Output the (x, y) coordinate of the center of the cell containing the given text.  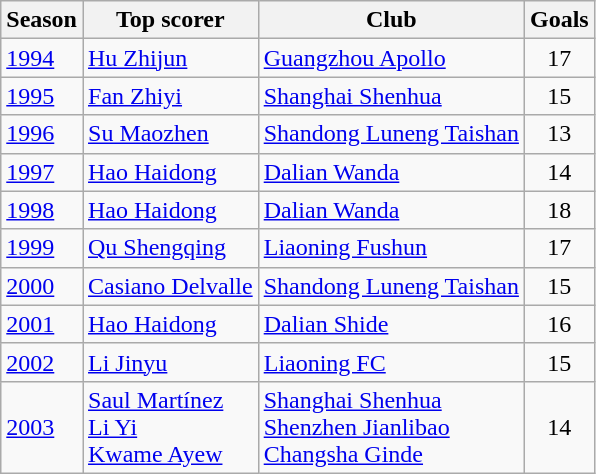
Guangzhou Apollo (391, 58)
1997 (42, 172)
1999 (42, 248)
1998 (42, 210)
Qu Shengqing (170, 248)
Shanghai Shenhua Shenzhen Jianlibao Changsha Ginde (391, 427)
Season (42, 20)
Li Jinyu (170, 362)
Liaoning Fushun (391, 248)
Shanghai Shenhua (391, 96)
Fan Zhiyi (170, 96)
Casiano Delvalle (170, 286)
Top scorer (170, 20)
2002 (42, 362)
Dalian Shide (391, 324)
13 (559, 134)
16 (559, 324)
2003 (42, 427)
2001 (42, 324)
18 (559, 210)
1996 (42, 134)
Liaoning FC (391, 362)
Su Maozhen (170, 134)
Club (391, 20)
1994 (42, 58)
Hu Zhijun (170, 58)
2000 (42, 286)
1995 (42, 96)
Goals (559, 20)
Saul Martínez Li Yi Kwame Ayew (170, 427)
